Return [X, Y] of the center of cell containing provided text 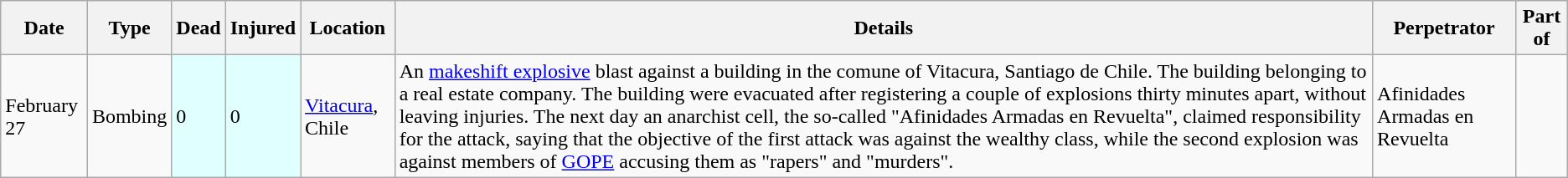
Injured [263, 28]
Details [883, 28]
February 27 [44, 116]
Perpetrator [1444, 28]
Date [44, 28]
Vitacura, Chile [348, 116]
Type [129, 28]
Location [348, 28]
Part of [1542, 28]
Bombing [129, 116]
Dead [199, 28]
Afinidades Armadas en Revuelta [1444, 116]
